Detect which cell encompasses the target text, then output its [X, Y] center coordinate. 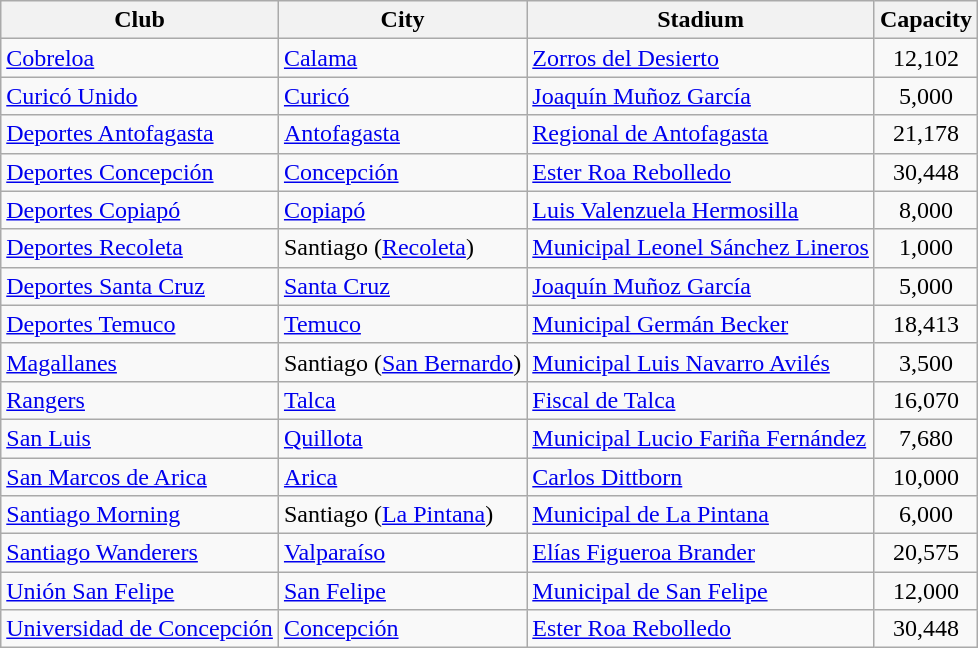
Santiago (San Bernardo) [402, 362]
Deportes Copiapó [140, 210]
18,413 [926, 324]
Santiago Wanderers [140, 553]
3,500 [926, 362]
10,000 [926, 477]
San Felipe [402, 591]
21,178 [926, 134]
Curicó [402, 96]
Carlos Dittborn [701, 477]
Club [140, 20]
Santiago (Recoleta) [402, 248]
San Marcos de Arica [140, 477]
Magallanes [140, 362]
1,000 [926, 248]
16,070 [926, 400]
Fiscal de Talca [701, 400]
Rangers [140, 400]
Calama [402, 58]
Capacity [926, 20]
Deportes Antofagasta [140, 134]
Santiago Morning [140, 515]
Talca [402, 400]
Elías Figueroa Brander [701, 553]
Municipal Leonel Sánchez Lineros [701, 248]
Deportes Temuco [140, 324]
Quillota [402, 438]
Zorros del Desierto [701, 58]
7,680 [926, 438]
Antofagasta [402, 134]
Deportes Santa Cruz [140, 286]
Luis Valenzuela Hermosilla [701, 210]
Temuco [402, 324]
Municipal Lucio Fariña Fernández [701, 438]
Municipal de San Felipe [701, 591]
Deportes Recoleta [140, 248]
6,000 [926, 515]
Unión San Felipe [140, 591]
Santiago (La Pintana) [402, 515]
Arica [402, 477]
12,000 [926, 591]
City [402, 20]
12,102 [926, 58]
8,000 [926, 210]
Valparaíso [402, 553]
Stadium [701, 20]
Curicó Unido [140, 96]
San Luis [140, 438]
Cobreloa [140, 58]
Municipal de La Pintana [701, 515]
Copiapó [402, 210]
Regional de Antofagasta [701, 134]
Municipal Luis Navarro Avilés [701, 362]
Deportes Concepción [140, 172]
Universidad de Concepción [140, 629]
20,575 [926, 553]
Santa Cruz [402, 286]
Municipal Germán Becker [701, 324]
